Scan for the cell matching the given text and deliver its [x, y] coordinate at center. 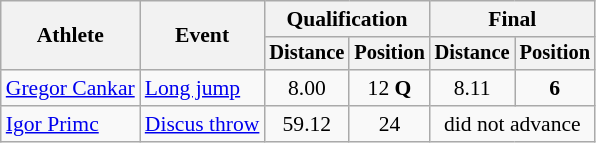
Qualification [346, 19]
12 Q [389, 88]
24 [389, 124]
Gregor Cankar [70, 88]
6 [555, 88]
Discus throw [202, 124]
8.00 [306, 88]
59.12 [306, 124]
Long jump [202, 88]
Event [202, 36]
8.11 [472, 88]
did not advance [512, 124]
Final [512, 19]
Athlete [70, 36]
Igor Primc [70, 124]
